Capture the cell that displays the provided text and extract its (x, y) central coordinate. 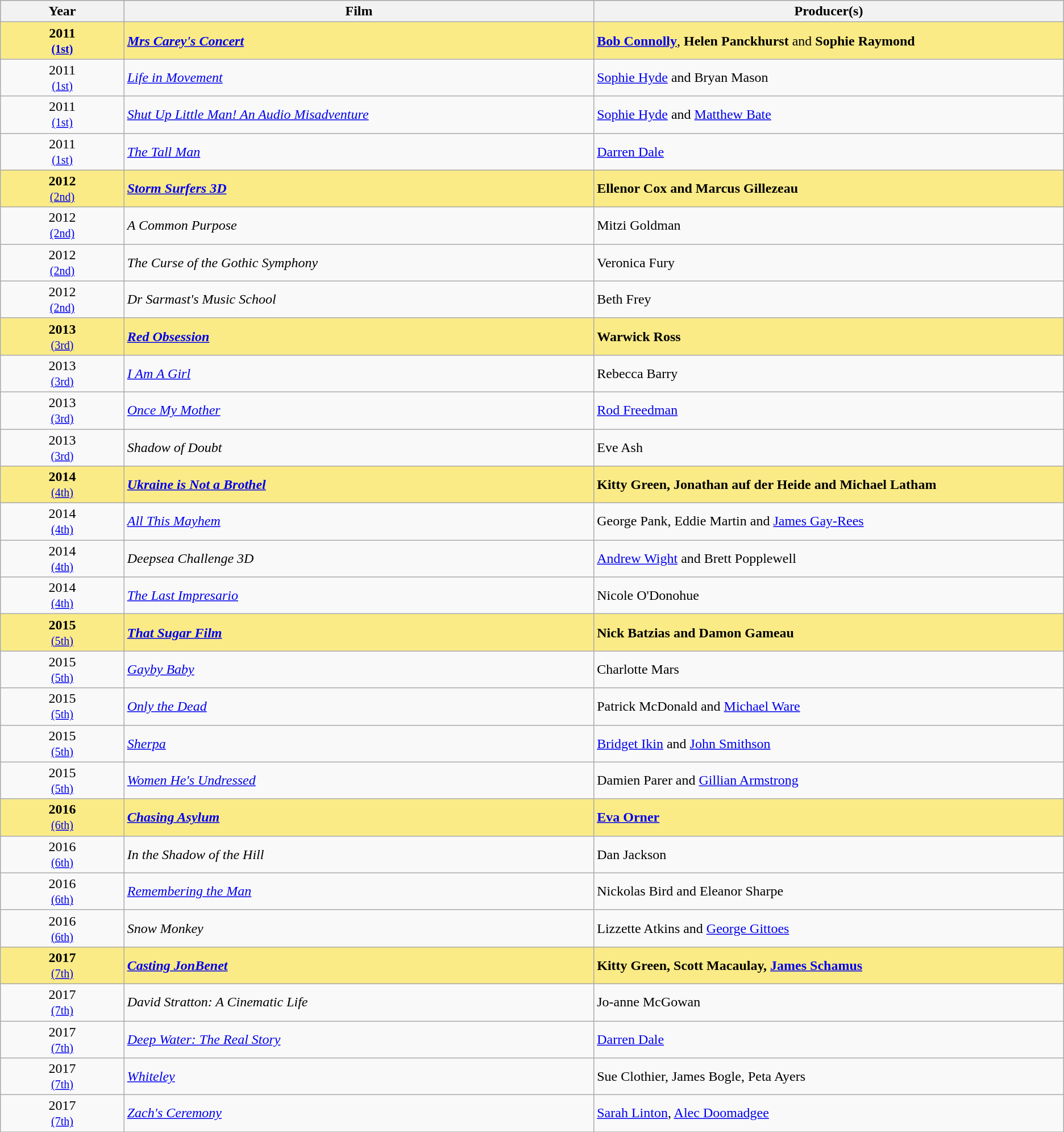
Nick Batzias and Damon Gameau (829, 632)
Mrs Carey's Concert (359, 41)
Damien Parer and Gillian Armstrong (829, 780)
Only the Dead (359, 706)
Kitty Green, Scott Macaulay, James Schamus (829, 965)
Bridget Ikin and John Smithson (829, 744)
Sherpa (359, 744)
Sophie Hyde and Matthew Bate (829, 115)
Ellenor Cox and Marcus Gillezeau (829, 189)
Sophie Hyde and Bryan Mason (829, 77)
Deep Water: The Real Story (359, 1039)
Andrew Wight and Brett Popplewell (829, 558)
Dan Jackson (829, 854)
Beth Frey (829, 299)
Once My Mother (359, 410)
Sarah Linton, Alec Doomadgee (829, 1113)
Shadow of Doubt (359, 447)
Kitty Green, Jonathan auf der Heide and Michael Latham (829, 484)
Dr Sarmast's Music School (359, 299)
Red Obsession (359, 337)
Sue Clothier, James Bogle, Peta Ayers (829, 1077)
Casting JonBenet (359, 965)
The Last Impresario (359, 596)
Snow Monkey (359, 928)
Zach's Ceremony (359, 1113)
That Sugar Film (359, 632)
George Pank, Eddie Martin and James Gay-Rees (829, 522)
Eve Ash (829, 447)
Mitzi Goldman (829, 225)
Life in Movement (359, 77)
Warwick Ross (829, 337)
Chasing Asylum (359, 818)
Rebecca Barry (829, 373)
Charlotte Mars (829, 670)
Ukraine is Not a Brothel (359, 484)
Women He's Undressed (359, 780)
Deepsea Challenge 3D (359, 558)
The Tall Man (359, 151)
Year (63, 11)
Gayby Baby (359, 670)
Veronica Fury (829, 263)
In the Shadow of the Hill (359, 854)
Rod Freedman (829, 410)
All This Mayhem (359, 522)
Bob Connolly, Helen Panckhurst and Sophie Raymond (829, 41)
Storm Surfers 3D (359, 189)
Whiteley (359, 1077)
I Am A Girl (359, 373)
A Common Purpose (359, 225)
Patrick McDonald and Michael Ware (829, 706)
Film (359, 11)
Remembering the Man (359, 891)
Nicole O'Donohue (829, 596)
David Stratton: A Cinematic Life (359, 1002)
Lizzette Atkins and George Gittoes (829, 928)
Jo-anne McGowan (829, 1002)
Producer(s) (829, 11)
Shut Up Little Man! An Audio Misadventure (359, 115)
Eva Orner (829, 818)
Nickolas Bird and Eleanor Sharpe (829, 891)
The Curse of the Gothic Symphony (359, 263)
